Locate the cell with the specified text and output its [X, Y] center coordinate. 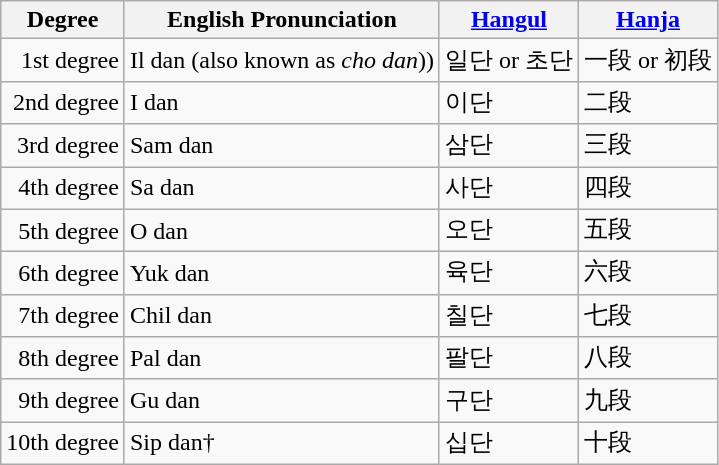
5th degree [63, 230]
Hanja [648, 20]
9th degree [63, 400]
1st degree [63, 60]
Sip dan† [282, 444]
7th degree [63, 316]
삼단 [508, 146]
十段 [648, 444]
Hangul [508, 20]
8th degree [63, 358]
七段 [648, 316]
I dan [282, 102]
六段 [648, 274]
십단 [508, 444]
Il dan (also known as cho dan)) [282, 60]
八段 [648, 358]
오단 [508, 230]
4th degree [63, 188]
Gu dan [282, 400]
Sa dan [282, 188]
이단 [508, 102]
O dan [282, 230]
五段 [648, 230]
6th degree [63, 274]
English Pronunciation [282, 20]
一段 or 初段 [648, 60]
10th degree [63, 444]
일단 or 초단 [508, 60]
Sam dan [282, 146]
2nd degree [63, 102]
사단 [508, 188]
육단 [508, 274]
3rd degree [63, 146]
二段 [648, 102]
四段 [648, 188]
Chil dan [282, 316]
Degree [63, 20]
칠단 [508, 316]
Pal dan [282, 358]
九段 [648, 400]
Yuk dan [282, 274]
팔단 [508, 358]
三段 [648, 146]
구단 [508, 400]
